Return the [X, Y] coordinate for the center point of the cell that contains the specified text.  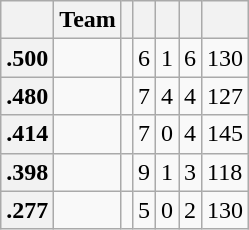
.277 [28, 210]
118 [226, 172]
5 [144, 210]
.480 [28, 96]
3 [190, 172]
.398 [28, 172]
Team [88, 20]
145 [226, 134]
9 [144, 172]
2 [190, 210]
.414 [28, 134]
.500 [28, 58]
127 [226, 96]
